For the text-containing cell, return its midpoint in (X, Y) coordinate format. 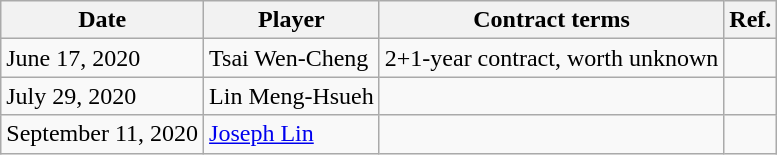
Lin Meng-Hsueh (292, 96)
June 17, 2020 (102, 58)
Joseph Lin (292, 134)
Date (102, 20)
Contract terms (552, 20)
Ref. (750, 20)
2+1-year contract, worth unknown (552, 58)
July 29, 2020 (102, 96)
September 11, 2020 (102, 134)
Tsai Wen-Cheng (292, 58)
Player (292, 20)
